Extract the (X, Y) coordinate from the center of the cell holding the provided text.  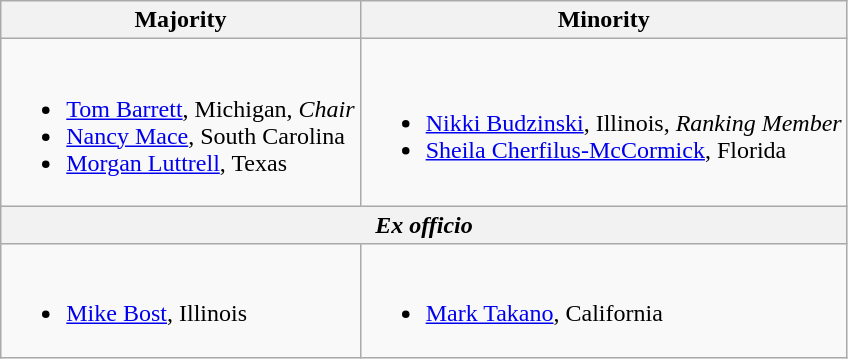
Minority (604, 20)
Nikki Budzinski, Illinois, Ranking MemberSheila Cherfilus-McCormick, Florida (604, 122)
Mark Takano, California (604, 300)
Tom Barrett, Michigan, ChairNancy Mace, South CarolinaMorgan Luttrell, Texas (180, 122)
Mike Bost, Illinois (180, 300)
Ex officio (424, 225)
Majority (180, 20)
